Locate the cell with the specified text and output its (x, y) center coordinate. 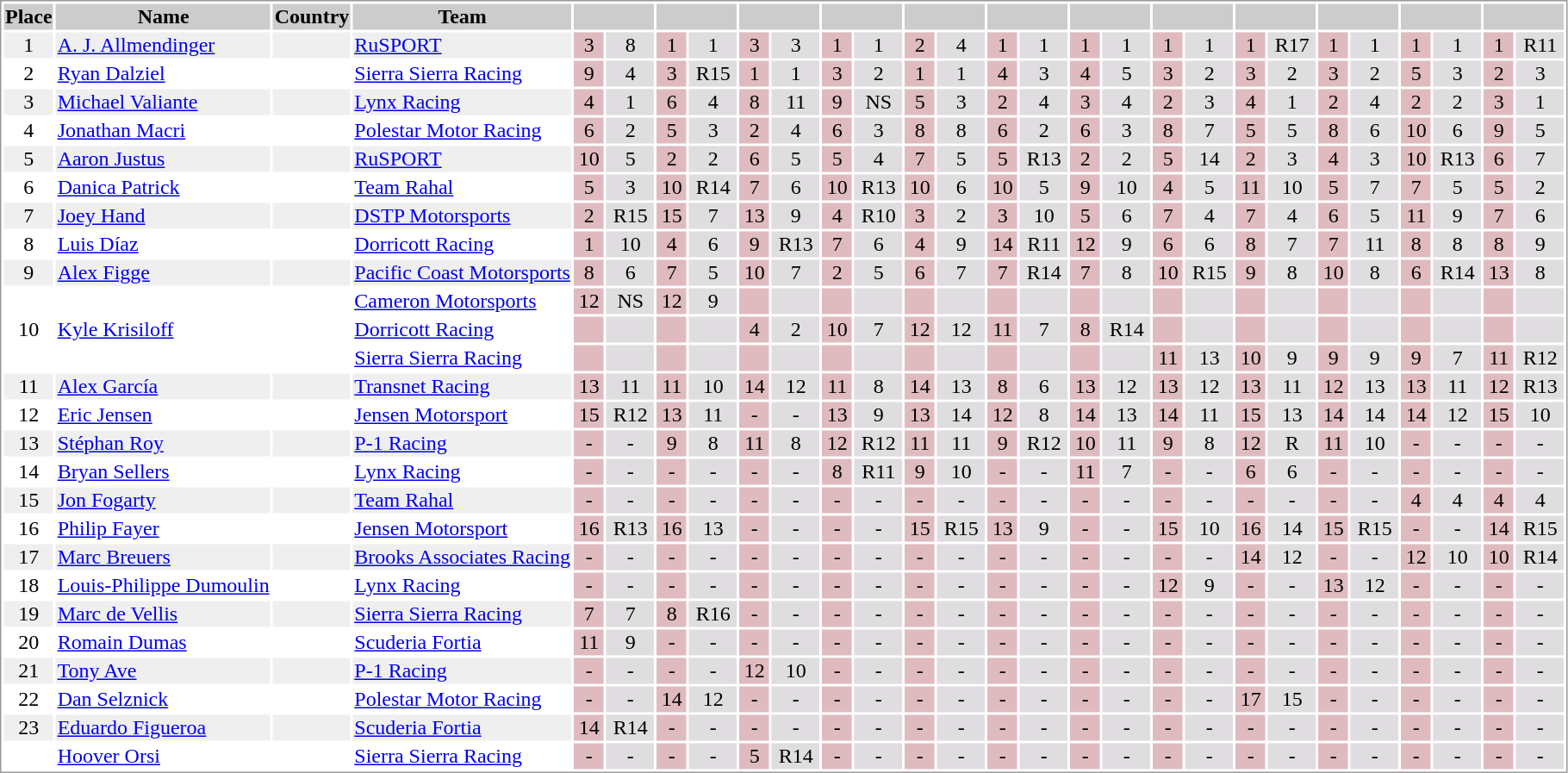
Michael Valiante (164, 103)
19 (28, 614)
Country (312, 16)
Team (463, 16)
R10 (879, 216)
23 (28, 728)
22 (28, 699)
Marc Breuers (164, 558)
Ryan Dalziel (164, 73)
Jonathan Macri (164, 130)
R (1292, 444)
Jon Fogarty (164, 501)
Hoover Orsi (164, 756)
Eric Jensen (164, 415)
Marc de Vellis (164, 614)
21 (28, 671)
Tony Ave (164, 671)
Aaron Justus (164, 159)
Pacific Coast Motorsports (463, 273)
Philip Fayer (164, 528)
Kyle Krisiloff (164, 329)
18 (28, 585)
DSTP Motorsports (463, 216)
Stéphan Roy (164, 444)
Bryan Sellers (164, 471)
20 (28, 642)
Name (164, 16)
Eduardo Figueroa (164, 728)
R16 (713, 614)
Dan Selznick (164, 699)
Joey Hand (164, 216)
Transnet Racing (463, 387)
Alex García (164, 387)
Cameron Motorsports (463, 301)
Danica Patrick (164, 187)
Place (28, 16)
Brooks Associates Racing (463, 558)
Alex Figge (164, 273)
R17 (1292, 46)
A. J. Allmendinger (164, 46)
Luis Díaz (164, 244)
Louis-Philippe Dumoulin (164, 585)
Romain Dumas (164, 642)
